Scan for the cell matching the given text and deliver its (x, y) coordinate at center. 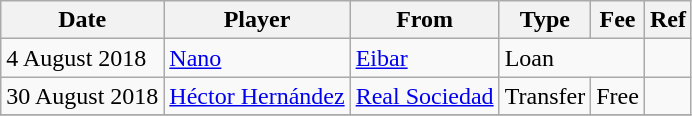
Player (257, 20)
Real Sociedad (424, 96)
Loan (572, 58)
Transfer (545, 96)
Héctor Hernández (257, 96)
Nano (257, 58)
Type (545, 20)
Fee (618, 20)
30 August 2018 (82, 96)
From (424, 20)
Free (618, 96)
Date (82, 20)
Eibar (424, 58)
Ref (668, 20)
4 August 2018 (82, 58)
